Scan for the cell matching the given text and deliver its [X, Y] coordinate at center. 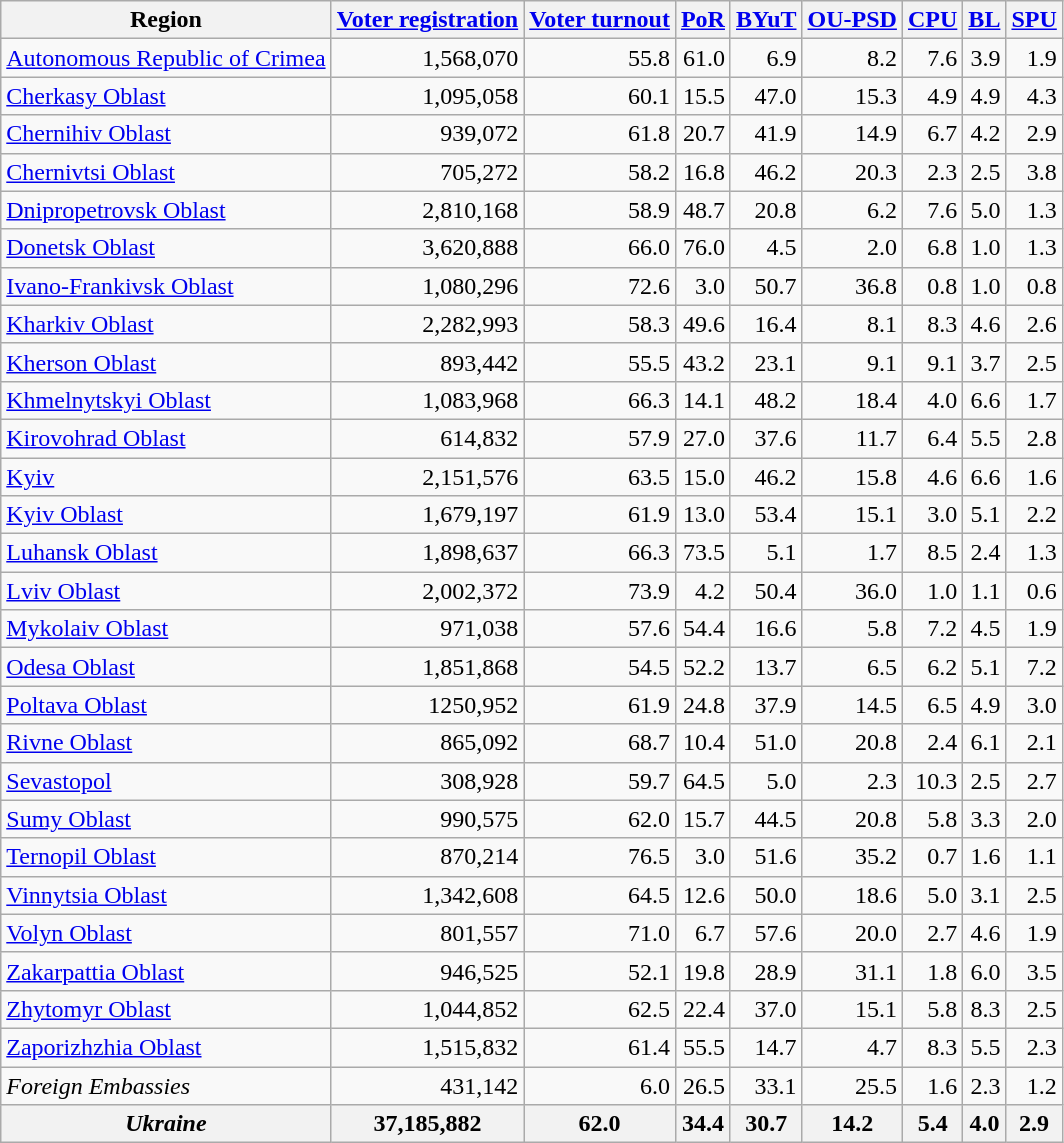
37.0 [766, 1009]
Volyn Oblast [166, 933]
48.7 [702, 210]
23.1 [766, 362]
BL [984, 20]
52.2 [702, 667]
705,272 [428, 172]
PoR [702, 20]
2.2 [1034, 515]
76.5 [600, 857]
1,679,197 [428, 515]
36.8 [852, 286]
3.8 [1034, 172]
20.0 [852, 933]
59.7 [600, 781]
990,575 [428, 819]
76.0 [702, 248]
3.1 [984, 895]
431,142 [428, 1085]
Zakarpattia Oblast [166, 971]
30.7 [766, 1124]
68.7 [600, 743]
54.4 [702, 629]
Lviv Oblast [166, 591]
Voter registration [428, 20]
52.1 [600, 971]
893,442 [428, 362]
Donetsk Oblast [166, 248]
1,342,608 [428, 895]
Vinnytsia Oblast [166, 895]
Kirovohrad Oblast [166, 438]
34.4 [702, 1124]
1,083,968 [428, 400]
801,557 [428, 933]
57.9 [600, 438]
1,095,058 [428, 96]
18.6 [852, 895]
Ukraine [166, 1124]
22.4 [702, 1009]
2.6 [1034, 324]
Autonomous Republic of Crimea [166, 58]
55.8 [600, 58]
62.5 [600, 1009]
Ternopil Oblast [166, 857]
12.6 [702, 895]
61.0 [702, 58]
33.1 [766, 1085]
20.7 [702, 134]
1.2 [1034, 1085]
Poltava Oblast [166, 705]
Luhansk Oblast [166, 553]
2,002,372 [428, 591]
865,092 [428, 743]
2.8 [1034, 438]
61.4 [600, 1047]
Mykolaiv Oblast [166, 629]
6.8 [932, 248]
1,898,637 [428, 553]
43.2 [702, 362]
2.1 [1034, 743]
6.9 [766, 58]
946,525 [428, 971]
3,620,888 [428, 248]
8.1 [852, 324]
49.6 [702, 324]
51.6 [766, 857]
2,810,168 [428, 210]
35.2 [852, 857]
3.9 [984, 58]
Rivne Oblast [166, 743]
53.4 [766, 515]
54.5 [600, 667]
41.9 [766, 134]
18.4 [852, 400]
3.7 [984, 362]
Dnipropetrovsk Oblast [166, 210]
19.8 [702, 971]
36.0 [852, 591]
37.6 [766, 438]
Kharkiv Oblast [166, 324]
20.3 [852, 172]
14.7 [766, 1047]
Foreign Embassies [166, 1085]
15.3 [852, 96]
16.4 [766, 324]
939,072 [428, 134]
51.0 [766, 743]
50.0 [766, 895]
5.4 [932, 1124]
37,185,882 [428, 1124]
13.0 [702, 515]
CPU [932, 20]
870,214 [428, 857]
6.4 [932, 438]
25.5 [852, 1085]
Chernihiv Oblast [166, 134]
1.8 [932, 971]
28.9 [766, 971]
16.8 [702, 172]
14.2 [852, 1124]
Odesa Oblast [166, 667]
Sumy Oblast [166, 819]
72.6 [600, 286]
1,044,852 [428, 1009]
1,851,868 [428, 667]
10.4 [702, 743]
Zhytomyr Oblast [166, 1009]
58.2 [600, 172]
13.7 [766, 667]
66.0 [600, 248]
4.3 [1034, 96]
1,568,070 [428, 58]
Chernivtsi Oblast [166, 172]
6.1 [984, 743]
58.9 [600, 210]
15.8 [852, 477]
31.1 [852, 971]
50.4 [766, 591]
0.7 [932, 857]
Khmelnytskyi Oblast [166, 400]
308,928 [428, 781]
24.8 [702, 705]
Ivano-Frankivsk Oblast [166, 286]
50.7 [766, 286]
Kyiv Oblast [166, 515]
14.9 [852, 134]
1,080,296 [428, 286]
Kyiv [166, 477]
47.0 [766, 96]
14.1 [702, 400]
4.7 [852, 1047]
2,151,576 [428, 477]
10.3 [932, 781]
48.2 [766, 400]
15.7 [702, 819]
63.5 [600, 477]
614,832 [428, 438]
15.0 [702, 477]
Zaporizhzhia Oblast [166, 1047]
OU-PSD [852, 20]
15.5 [702, 96]
14.5 [852, 705]
26.5 [702, 1085]
8.5 [932, 553]
73.5 [702, 553]
Cherkasy Oblast [166, 96]
3.3 [984, 819]
1,515,832 [428, 1047]
Voter turnout [600, 20]
27.0 [702, 438]
60.1 [600, 96]
0.6 [1034, 591]
44.5 [766, 819]
Sevastopol [166, 781]
BYuT [766, 20]
971,038 [428, 629]
71.0 [600, 933]
3.5 [1034, 971]
2,282,993 [428, 324]
58.3 [600, 324]
SPU [1034, 20]
16.6 [766, 629]
8.2 [852, 58]
61.8 [600, 134]
37.9 [766, 705]
1250,952 [428, 705]
Region [166, 20]
73.9 [600, 591]
11.7 [852, 438]
Kherson Oblast [166, 362]
